Identify which cell holds the provided text, then report its [x, y] central coordinate. 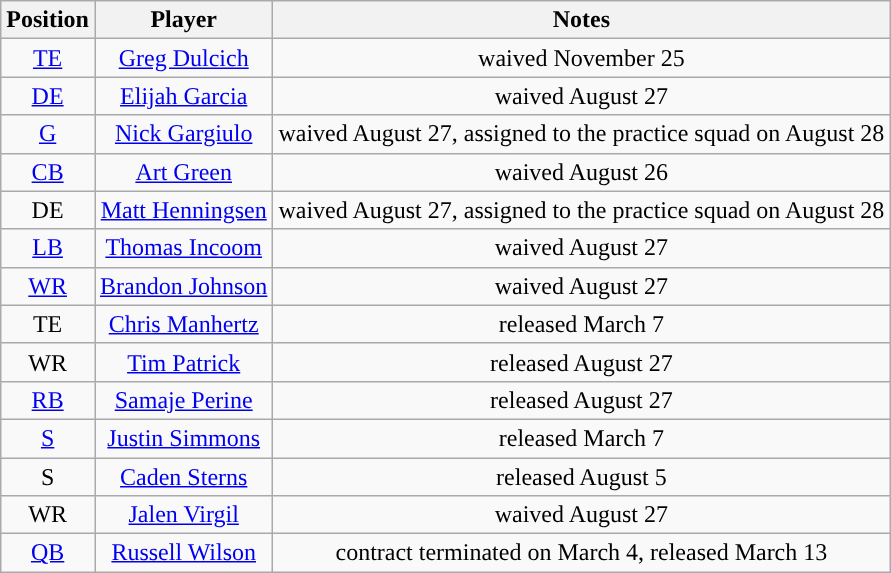
Matt Henningsen [183, 210]
Justin Simmons [183, 438]
Notes [582, 20]
Thomas Incoom [183, 248]
LB [48, 248]
released August 5 [582, 477]
Tim Patrick [183, 362]
Greg Dulcich [183, 58]
QB [48, 553]
Jalen Virgil [183, 515]
Caden Sterns [183, 477]
Position [48, 20]
Brandon Johnson [183, 286]
waived November 25 [582, 58]
Samaje Perine [183, 400]
contract terminated on March 4, released March 13 [582, 553]
Russell Wilson [183, 553]
CB [48, 172]
Art Green [183, 172]
Chris Manhertz [183, 324]
Nick Gargiulo [183, 134]
RB [48, 400]
Player [183, 20]
waived August 26 [582, 172]
G [48, 134]
Elijah Garcia [183, 96]
